Extract the (X, Y) coordinate from the center of the cell holding the provided text.  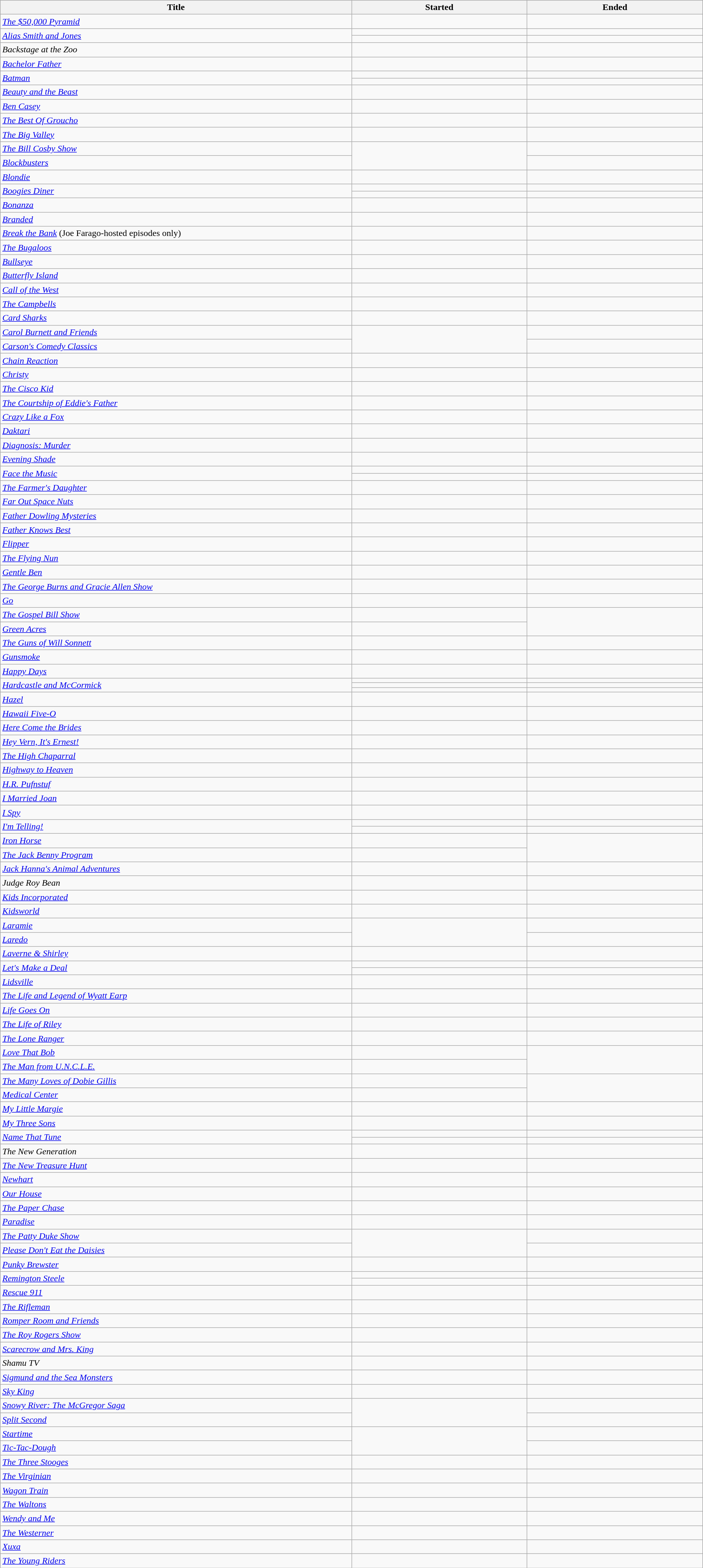
The Virginian (176, 1476)
The Cisco Kid (176, 388)
Alias Smith and Jones (176, 36)
I'm Telling! (176, 826)
The Guns of Will Sonnett (176, 643)
The Lone Ranger (176, 1038)
Wagon Train (176, 1490)
Title (176, 7)
My Little Margie (176, 1109)
Card Sharks (176, 318)
The New Generation (176, 1151)
The Man from U.N.C.L.E. (176, 1066)
The Three Stooges (176, 1462)
Life Goes On (176, 1010)
Gentle Ben (176, 572)
Blondie (176, 177)
Father Knows Best (176, 530)
Happy Days (176, 671)
Evening Shade (176, 459)
Bullseye (176, 262)
Ben Casey (176, 106)
Hey Vern, It's Ernest! (176, 742)
Newhart (176, 1180)
Remington Steele (176, 1278)
The Roy Rogers Show (176, 1335)
I Spy (176, 812)
The Best Of Groucho (176, 120)
Green Acres (176, 629)
Here Come the Brides (176, 728)
Call of the West (176, 290)
Sigmund and the Sea Monsters (176, 1377)
Love That Bob (176, 1052)
The Young Riders (176, 1561)
The George Burns and Gracie Allen Show (176, 586)
Beauty and the Beast (176, 92)
Split Second (176, 1420)
Judge Roy Bean (176, 883)
Carson's Comedy Classics (176, 346)
The Farmer's Daughter (176, 488)
Batman (176, 78)
The Big Valley (176, 134)
Shamu TV (176, 1363)
Laredo (176, 939)
Butterfly Island (176, 276)
Punky Brewster (176, 1264)
Kids Incorporated (176, 897)
Started (439, 7)
Blockbusters (176, 163)
H.R. Pufnstuf (176, 784)
The Westerner (176, 1533)
Rescue 911 (176, 1292)
Let's Make a Deal (176, 968)
Hawaii Five-O (176, 714)
Jack Hanna's Animal Adventures (176, 869)
I Married Joan (176, 798)
Bachelor Father (176, 64)
Diagnosis: Murder (176, 445)
Face the Music (176, 473)
Startime (176, 1434)
The New Treasure Hunt (176, 1165)
The Rifleman (176, 1306)
The Waltons (176, 1504)
The Life of Riley (176, 1024)
Kidsworld (176, 911)
Lidsville (176, 982)
The Flying Nun (176, 558)
Sky King (176, 1391)
The Bugaloos (176, 247)
Laverne & Shirley (176, 954)
Snowy River: The McGregor Saga (176, 1405)
Flipper (176, 544)
The Gospel Bill Show (176, 614)
Romper Room and Friends (176, 1321)
The Patty Duke Show (176, 1236)
Highway to Heaven (176, 770)
Break the Bank (Joe Farago-hosted episodes only) (176, 233)
Scarecrow and Mrs. King (176, 1349)
The Life and Legend of Wyatt Earp (176, 996)
The Campbells (176, 304)
My Three Sons (176, 1123)
The Courtship of Eddie's Father (176, 403)
The Paper Chase (176, 1208)
Branded (176, 219)
Daktari (176, 431)
The Jack Benny Program (176, 854)
Bonanza (176, 205)
Tic-Tac-Dough (176, 1448)
Hardcastle and McCormick (176, 685)
The Bill Cosby Show (176, 148)
Hazel (176, 699)
Father Dowling Mysteries (176, 516)
Paradise (176, 1222)
Our House (176, 1194)
Boogies Diner (176, 191)
Backstage at the Zoo (176, 50)
The High Chaparral (176, 756)
Crazy Like a Fox (176, 417)
Gunsmoke (176, 657)
The $50,000 Pyramid (176, 22)
The Many Loves of Dobie Gillis (176, 1081)
Carol Burnett and Friends (176, 332)
Name That Tune (176, 1137)
Laramie (176, 925)
Christy (176, 374)
Wendy and Me (176, 1518)
Please Don't Eat the Daisies (176, 1250)
Iron Horse (176, 840)
Ended (615, 7)
Chain Reaction (176, 360)
Xuxa (176, 1547)
Go (176, 600)
Far Out Space Nuts (176, 502)
Medical Center (176, 1095)
